Return the [X, Y] coordinate for the center point of the cell that contains the specified text.  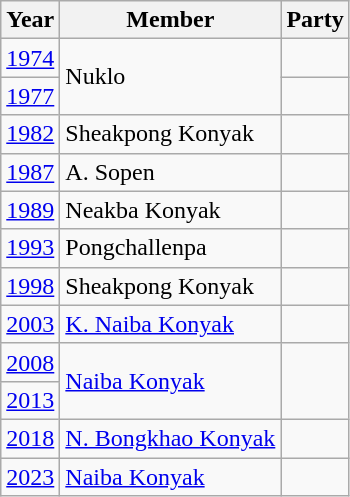
Party [315, 20]
1982 [30, 134]
2023 [30, 477]
1993 [30, 248]
1974 [30, 58]
2003 [30, 324]
N. Bongkhao Konyak [170, 438]
2013 [30, 400]
A. Sopen [170, 172]
1998 [30, 286]
Neakba Konyak [170, 210]
1989 [30, 210]
K. Naiba Konyak [170, 324]
2008 [30, 362]
Nuklo [170, 77]
1987 [30, 172]
Member [170, 20]
Pongchallenpa [170, 248]
1977 [30, 96]
Year [30, 20]
2018 [30, 438]
